Determine the [X, Y] coordinate at the center of the cell enclosing the given text.  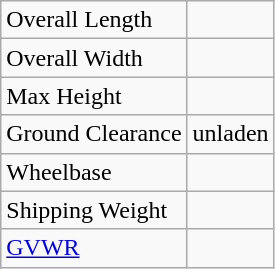
GVWR [94, 248]
Overall Length [94, 20]
Max Height [94, 96]
Shipping Weight [94, 210]
Ground Clearance [94, 134]
unladen [230, 134]
Overall Width [94, 58]
Wheelbase [94, 172]
